Return [X, Y] of the center of cell containing provided text 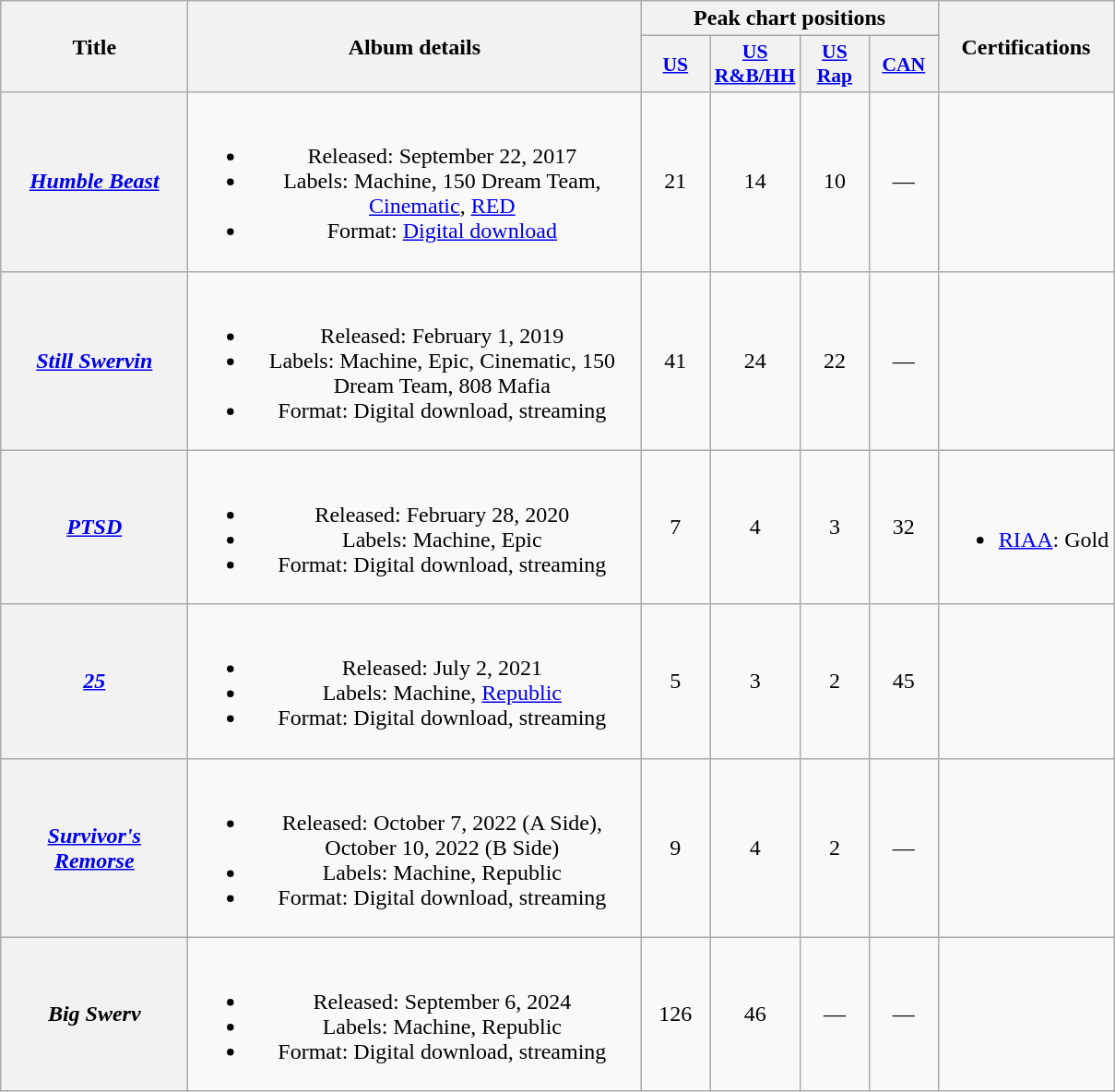
126 [675, 1015]
Certifications [1026, 46]
32 [904, 528]
25 [94, 681]
USR&B/HH [755, 65]
7 [675, 528]
Album details [415, 46]
Released: February 28, 2020Labels: Machine, EpicFormat: Digital download, streaming [415, 528]
Released: February 1, 2019Labels: Machine, Epic, Cinematic, 150 Dream Team, 808 MafiaFormat: Digital download, streaming [415, 361]
Released: October 7, 2022 (A Side), October 10, 2022 (B Side)Labels: Machine, RepublicFormat: Digital download, streaming [415, 848]
USRap [834, 65]
24 [755, 361]
Humble Beast [94, 182]
Released: July 2, 2021Labels: Machine, RepublicFormat: Digital download, streaming [415, 681]
45 [904, 681]
Survivor's Remorse [94, 848]
22 [834, 361]
Big Swerv [94, 1015]
Title [94, 46]
10 [834, 182]
5 [675, 681]
PTSD [94, 528]
Still Swervin [94, 361]
9 [675, 848]
14 [755, 182]
Released: September 6, 2024Labels: Machine, RepublicFormat: Digital download, streaming [415, 1015]
46 [755, 1015]
21 [675, 182]
Peak chart positions [789, 18]
Released: September 22, 2017Labels: Machine, 150 Dream Team, Cinematic, REDFormat: Digital download [415, 182]
US [675, 65]
CAN [904, 65]
RIAA: Gold [1026, 528]
41 [675, 361]
